Return (x, y) of the center of cell containing provided text 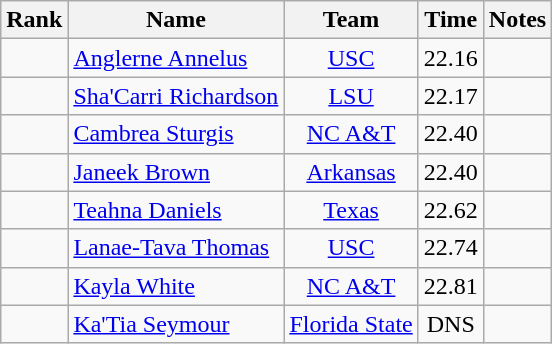
Rank (34, 20)
Notes (517, 20)
Lanae-Tava Thomas (176, 248)
Florida State (351, 324)
Cambrea Sturgis (176, 134)
DNS (450, 324)
22.81 (450, 286)
Name (176, 20)
Janeek Brown (176, 172)
Time (450, 20)
Arkansas (351, 172)
LSU (351, 96)
22.16 (450, 58)
Teahna Daniels (176, 210)
Sha'Carri Richardson (176, 96)
22.74 (450, 248)
Team (351, 20)
Texas (351, 210)
Ka'Tia Seymour (176, 324)
22.62 (450, 210)
Anglerne Annelus (176, 58)
Kayla White (176, 286)
22.17 (450, 96)
